Find where the given text appears and provide that cell's center as (X, Y) coordinate. 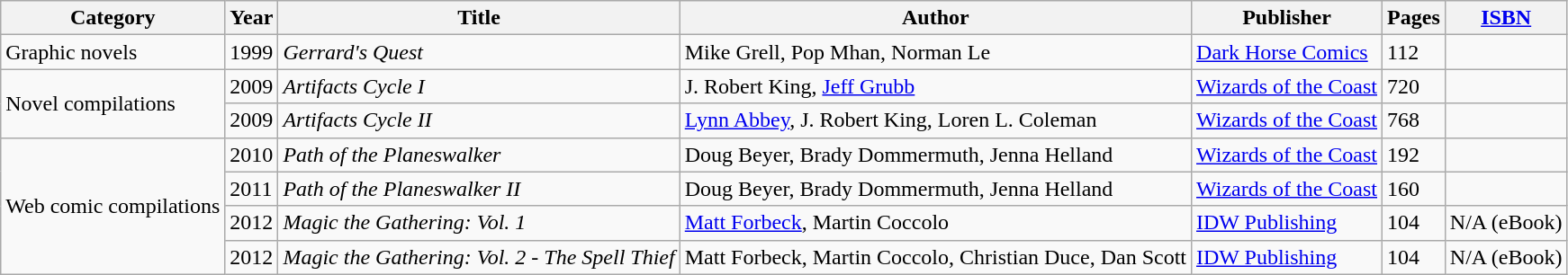
Artifacts Cycle II (479, 120)
Mike Grell, Pop Mhan, Norman Le (935, 52)
Artifacts Cycle I (479, 86)
Graphic novels (113, 52)
Author (935, 18)
Magic the Gathering: Vol. 2 - The Spell Thief (479, 257)
Pages (1414, 18)
720 (1414, 86)
Path of the Planeswalker (479, 155)
Web comic compilations (113, 206)
2011 (252, 189)
J. Robert King, Jeff Grubb (935, 86)
Matt Forbeck, Martin Coccolo, Christian Duce, Dan Scott (935, 257)
Gerrard's Quest (479, 52)
Title (479, 18)
192 (1414, 155)
Dark Horse Comics (1287, 52)
ISBN (1506, 18)
Novel compilations (113, 103)
Path of the Planeswalker II (479, 189)
768 (1414, 120)
Category (113, 18)
112 (1414, 52)
Year (252, 18)
Lynn Abbey, J. Robert King, Loren L. Coleman (935, 120)
Magic the Gathering: Vol. 1 (479, 223)
1999 (252, 52)
160 (1414, 189)
Publisher (1287, 18)
Matt Forbeck, Martin Coccolo (935, 223)
2010 (252, 155)
